Scan for the cell matching the given text and deliver its [x, y] coordinate at center. 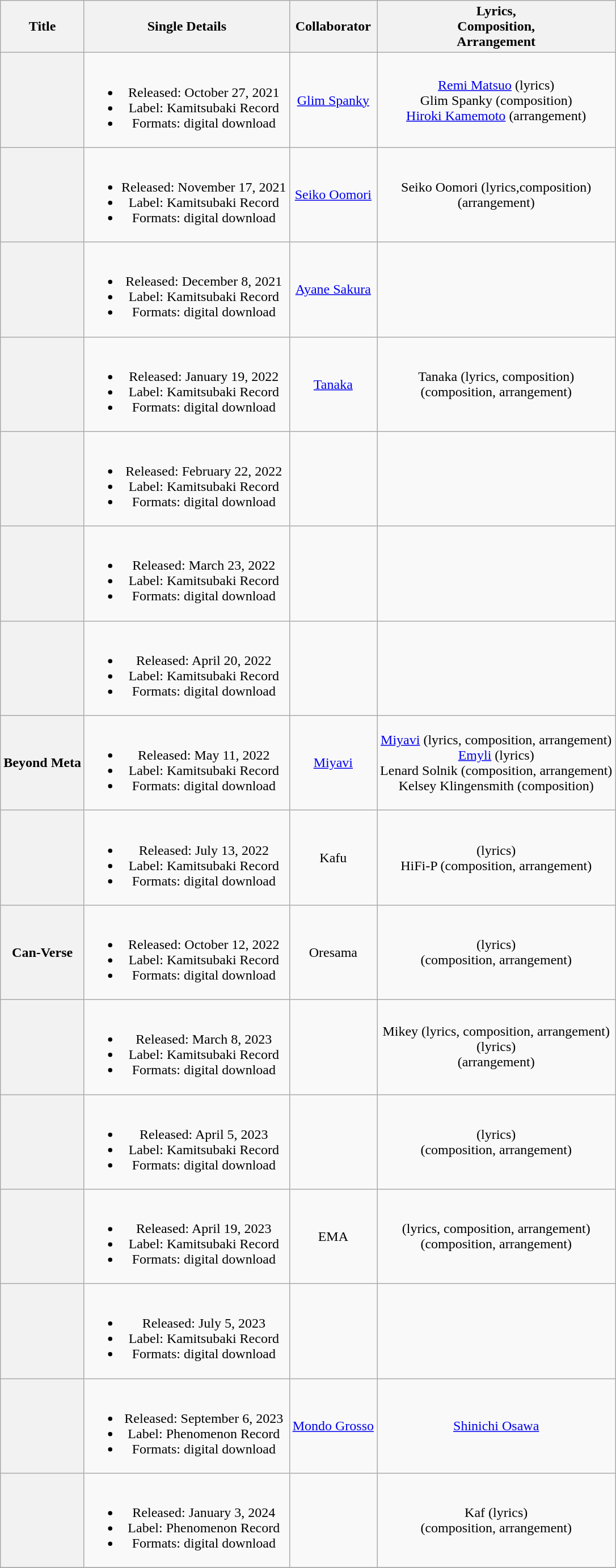
Oresama [333, 952]
Tanaka [333, 384]
Seiko Oomori [333, 195]
Released: April 19, 2023Label: Kamitsubaki RecordFormats: digital download [187, 1237]
Shinichi Osawa [496, 1426]
Kaf (lyrics) (composition, arrangement) [496, 1520]
Released: November 17, 2021Label: Kamitsubaki RecordFormats: digital download [187, 195]
Single Details [187, 27]
Seiko Oomori (lyrics,composition) (arrangement) [496, 195]
Released: April 20, 2022Label: Kamitsubaki RecordFormats: digital download [187, 668]
Ayane Sakura [333, 289]
Title [43, 27]
Released: July 5, 2023Label: Kamitsubaki RecordFormats: digital download [187, 1331]
Released: October 12, 2022Label: Kamitsubaki RecordFormats: digital download [187, 952]
Mikey (lyrics, composition, arrangement) (lyrics) (arrangement) [496, 1046]
Released: March 8, 2023Label: Kamitsubaki RecordFormats: digital download [187, 1046]
Released: October 27, 2021Label: Kamitsubaki RecordFormats: digital download [187, 100]
Kafu [333, 857]
(lyrics, composition, arrangement) (composition, arrangement) [496, 1237]
Lyrics, Composition, Arrangement [496, 27]
Released: January 19, 2022Label: Kamitsubaki RecordFormats: digital download [187, 384]
Miyavi [333, 763]
Remi Matsuo (lyrics)Glim Spanky (composition)Hiroki Kamemoto (arrangement) [496, 100]
Released: September 6, 2023Label: Phenomenon RecordFormats: digital download [187, 1426]
Miyavi (lyrics, composition, arrangement)Emyli (lyrics)Lenard Solnik (composition, arrangement)Kelsey Klingensmith (composition) [496, 763]
Beyond Meta [43, 763]
Collaborator [333, 27]
(lyrics)HiFi-P (composition, arrangement) [496, 857]
Can-Verse [43, 952]
Released: February 22, 2022Label: Kamitsubaki RecordFormats: digital download [187, 478]
Released: April 5, 2023Label: Kamitsubaki RecordFormats: digital download [187, 1142]
Released: December 8, 2021Label: Kamitsubaki RecordFormats: digital download [187, 289]
Glim Spanky [333, 100]
Released: January 3, 2024Label: Phenomenon RecordFormats: digital download [187, 1520]
EMA [333, 1237]
Released: July 13, 2022Label: Kamitsubaki RecordFormats: digital download [187, 857]
Released: May 11, 2022Label: Kamitsubaki RecordFormats: digital download [187, 763]
Tanaka (lyrics, composition) (composition, arrangement) [496, 384]
Mondo Grosso [333, 1426]
Released: March 23, 2022Label: Kamitsubaki RecordFormats: digital download [187, 574]
